Scan for the cell matching the given text and deliver its (X, Y) coordinate at center. 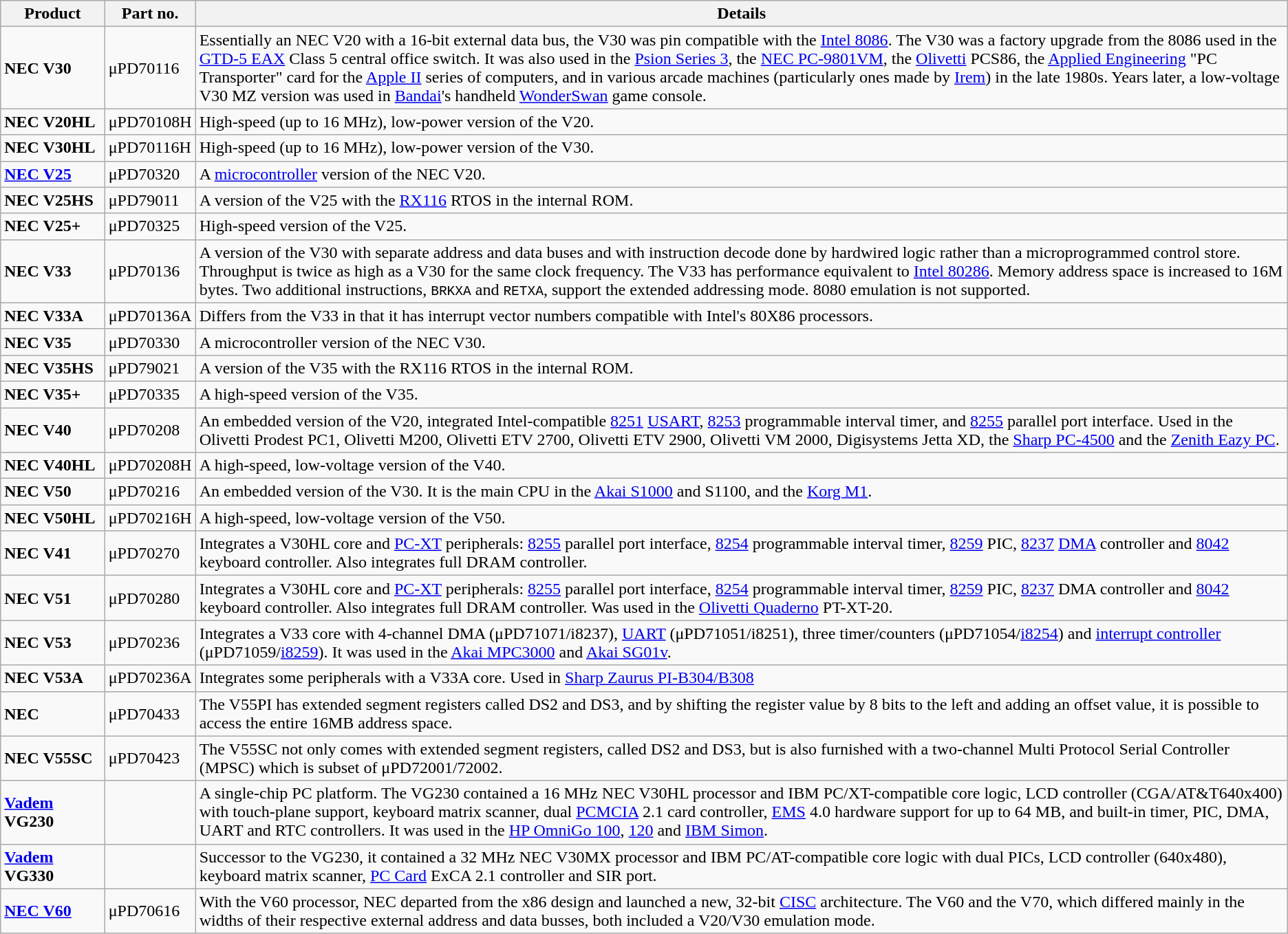
High-speed (up to 16 MHz), low-power version of the V30. (742, 148)
μPD70108H (150, 122)
NEC V25 (52, 174)
NEC V35 (52, 342)
High-speed version of the V25. (742, 226)
μPD70136A (150, 316)
NEC V35HS (52, 368)
NEC V40 (52, 429)
A microcontroller version of the NEC V20. (742, 174)
μPD70116 (150, 67)
μPD70208H (150, 466)
μPD70280 (150, 598)
NEC V51 (52, 598)
NEC V53 (52, 642)
NEC V41 (52, 553)
NEC V35+ (52, 394)
NEC V33 (52, 271)
NEC V25HS (52, 200)
NEC V60 (52, 911)
μPD70320 (150, 174)
μPD70236 (150, 642)
μPD79021 (150, 368)
A version of the V25 with the RX116 RTOS in the internal ROM. (742, 200)
Part no. (150, 14)
NEC V30HL (52, 148)
μPD70335 (150, 394)
NEC V50HL (52, 518)
μPD70270 (150, 553)
Vadem VG330 (52, 867)
NEC V53A (52, 678)
NEC V55SC (52, 758)
μPD70208 (150, 429)
NEC V50 (52, 492)
High-speed (up to 16 MHz), low-power version of the V20. (742, 122)
NEC V25+ (52, 226)
A high-speed, low-voltage version of the V50. (742, 518)
A version of the V35 with the RX116 RTOS in the internal ROM. (742, 368)
Product (52, 14)
A high-speed version of the V35. (742, 394)
μPD70116H (150, 148)
NEC V30 (52, 67)
An embedded version of the V30. It is the main CPU in the Akai S1000 and S1100, and the Korg M1. (742, 492)
Details (742, 14)
μPD70236A (150, 678)
Integrates some peripherals with a V33A core. Used in Sharp Zaurus PI-B304/B308 (742, 678)
NEC V33A (52, 316)
Differs from the V33 in that it has interrupt vector numbers compatible with Intel's 80X86 processors. (742, 316)
Vadem VG230 (52, 812)
μPD70616 (150, 911)
μPD70216 (150, 492)
NEC V20HL (52, 122)
A microcontroller version of the NEC V30. (742, 342)
NEC (52, 714)
μPD70325 (150, 226)
A high-speed, low-voltage version of the V40. (742, 466)
μPD70136 (150, 271)
μPD79011 (150, 200)
μPD70330 (150, 342)
NEC V40HL (52, 466)
μPD70216H (150, 518)
μPD70423 (150, 758)
μPD70433 (150, 714)
